Capture the cell that displays the provided text and extract its [X, Y] central coordinate. 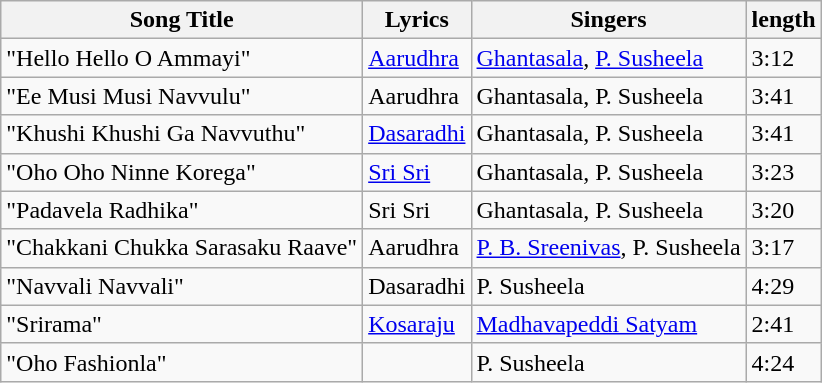
"Navvali Navvali" [182, 286]
length [784, 20]
Kosaraju [417, 324]
3:20 [784, 210]
3:17 [784, 248]
"Padavela Radhika" [182, 210]
"Khushi Khushi Ga Navvuthu" [182, 134]
4:29 [784, 286]
Song Title [182, 20]
"Ee Musi Musi Navvulu" [182, 96]
Singers [608, 20]
"Hello Hello O Ammayi" [182, 58]
3:23 [784, 172]
Madhavapeddi Satyam [608, 324]
"Oho Fashionla" [182, 362]
"Srirama" [182, 324]
4:24 [784, 362]
2:41 [784, 324]
"Oho Oho Ninne Korega" [182, 172]
"Chakkani Chukka Sarasaku Raave" [182, 248]
P. B. Sreenivas, P. Susheela [608, 248]
3:12 [784, 58]
Lyrics [417, 20]
